Return [x, y] of the center of cell containing provided text 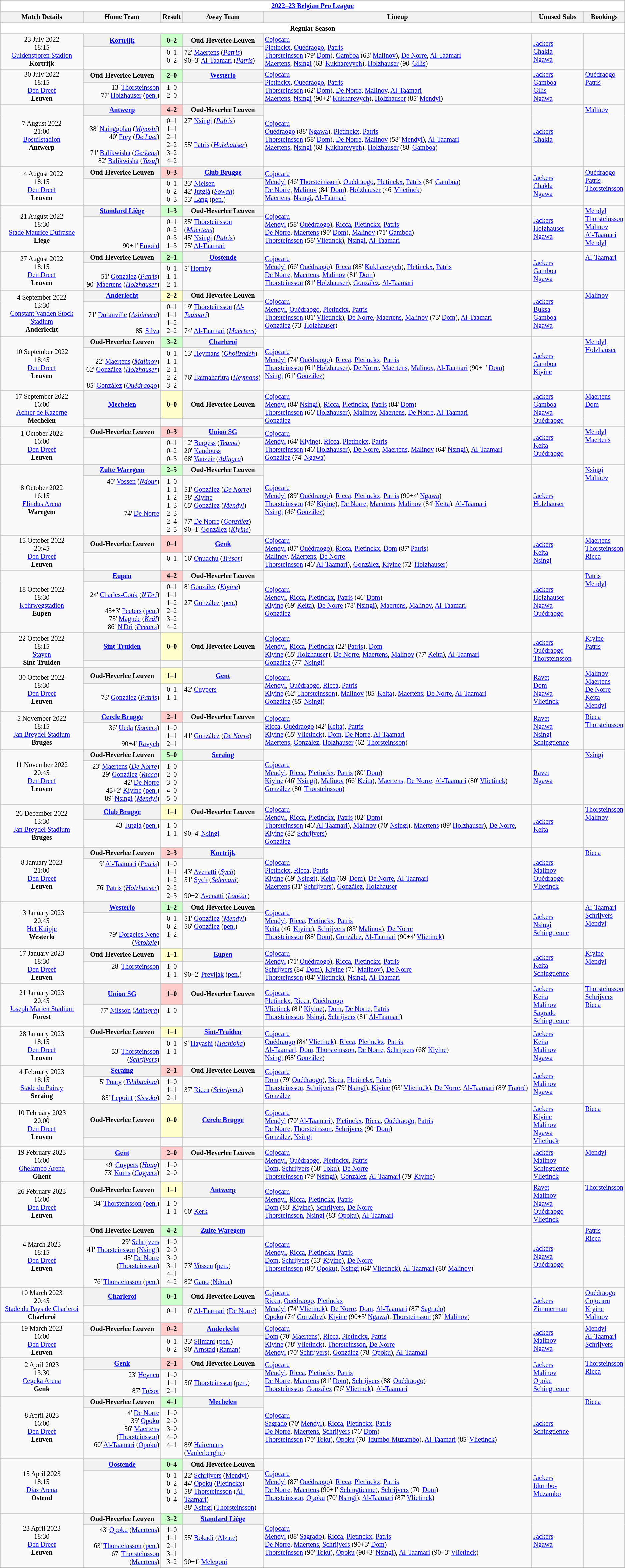
12' Burgess (Teuma)20' Kandouss68' Vanzeir (Adingra) [223, 451]
13 January 202320:45Het KuipjeWesterlo [42, 925]
JackersGamboaNgawa [558, 271]
Regular Season [313, 28]
11 November 202220:45Den DreefLeuven [42, 777]
5' Poaty (Tshibuabua)85' Lepoint (Sissoko) [122, 1090]
2 April 202313:30Cegeka ArenaGenk [42, 1377]
Mendyl Maertens [604, 445]
90+2' Prevljak (pen.) [223, 972]
CojocaruRicca, Ouédraogo (42' Keita), PatrisKiyine (65' Vlietinck), Dom, De Norre, Al-TaamariMaertens, González, Holzhauser (62' Thorsteinsson) [398, 730]
53' Thorsteinsson (Schrijvers) [122, 1051]
33' Nielsen42' Jutglà (Sowah)53' Lang (pen.) [223, 192]
Maertens Dom [604, 408]
CojocaruOuédraogo (84' Vlietinck), Ricca, Pletinckx, PatrisAl-Taamari, Dom, Thorsteinsson, De Norre, Schrijvers (68' Kiyine)Nsingi (68' González) [398, 1045]
CojocaruMendyl, Ouédraogo, Pletinckx, PatrisDom, Schrijvers (68' Toku), De NorreThorsteinsson (79' Nsingi), González, Al-Taamari (79' Kiyine) [398, 1164]
Patris Ricca [604, 1256]
Nsingi [604, 777]
90+1' Emond [122, 234]
23 July 202218:15Guldensporen StadionKortrijk [42, 51]
Mendyl Thorsteinsson Malinov Al-Taamari Mendyl [604, 228]
CojocaruMendyl, Ricca, Pletinckx (22' Patris), DomKiyine (65' Holzhauser), De Norre, Maertens, Malinov (77' Keita), Al-TaamariGonzález (77' Nsingi) [398, 650]
JackersHolzhauser [558, 499]
0–4 [172, 1464]
JackersHolzhauserNgawa [558, 228]
16' Onuachu (Trésor) [223, 561]
Mendyl Al-Taamari Schrijvers [604, 1340]
JackersNgawa [558, 1540]
8 October 202216:15Elindus ArenaWaregem [42, 499]
Bookings [604, 17]
JackersMalinovOuédraogoVlietinck [558, 874]
28 January 202318:15Den DreefLeuven [42, 1045]
49' Cuypers (Hong)73' Kums (Cuypers) [122, 1171]
15 October 202220:45Den DreefLeuven [42, 553]
28' Thorsteinsson [122, 972]
37' Ricca (Schrijvers) [223, 1090]
9' Al-Taamari (Patris)76' Patris (Holzhauser) [122, 880]
30 July 202218:15Den DreefLeuven [42, 87]
0–11–12–1 [172, 276]
JackersNsingiSchingtienne [558, 925]
Ouédraogo Cojocaru Kiyine Malinov [604, 1305]
23' Heynen87' Trésor [122, 1383]
36' Ueda (Somers)90+4' Ravych [122, 736]
Mendyl [604, 1164]
JackersChakla [558, 135]
JackersKeitaNsingi [558, 553]
8 April 202316:00Den DreefLeuven [42, 1427]
34' Thorsteinsson (pen.) [122, 1211]
1–01–12–13–13–2 [172, 1546]
22' Schrijvers (Mendyl)44' Opoku (Pletinckx)58' Thorsteinsson (Al-Taamari)88' Nsingi (Thorsteinsson) [223, 1492]
4 March 202318:15Den DreefLeuven [42, 1256]
8' González (Kiyine)27' González (pen.) [223, 607]
JackersKeita [558, 826]
Al-Taamari [604, 271]
JackersSchingtienne [558, 1427]
Thorsteinsson Malinov [604, 826]
22 October 202218:15StayenSint-Truiden [42, 650]
JackersZimmerman [558, 1305]
2022–23 Belgian Pro League [313, 6]
0–11–11–22–23–24–2 [172, 607]
79' Dorgeles Nene (Vetokele) [122, 930]
72' Maertens (Patris)90+3' Al-Taamari (Patris) [223, 58]
71' Duranville (Ashimeru)85' Silva [122, 319]
4 September 202213:30Constant Vanden Stock StadiumAnderlecht [42, 313]
29' Schrijvers41' Thorsteinsson (Nsingi)45' De Norre (Thorsteinsson)76' Thorsteinsson (pen.) [122, 1262]
JackersGamboaKiyine [558, 363]
RavetMalinovNgawaOuédraogoVlietinck [558, 1203]
43' Avenatti (Sych)51' Sych (Selemani)90+2' Avenatti (Lončar) [223, 880]
51' González (De Norre)58' Kiyine65' González (Mendyl)77' De Norre (González)90+1' González (Kiyine) [223, 505]
Kiyine Mendyl [604, 966]
0–11–12–12–23–2 [172, 369]
Lineup [398, 17]
JackersMalinovOpokuSchingtienne [558, 1377]
JackersGamboaNgawaOuédraogo [558, 408]
CojocaruMendyl, Ricca, Pletinckx, PatrisDom (83' Kiyine), Schrijvers, De NorreThorsteinsson, Nsingi (83' Opoku), Al-Taamari [398, 1203]
CojocaruPletinckx, Ricca, OuédraogoVlietinck (81' Kiyine), Dom, De Norre, PatrisThorsteinsson, Nsingi, Schrijvers (81' Al-Taamari) [398, 1005]
1–01–11–21–32–32–42–5 [172, 505]
26 December 202213:30Jan Breydel StadiumBruges [42, 826]
10 March 202320:45Stade du Pays de CharleroiCharleroi [42, 1305]
Unused Subs [558, 17]
18 October 202218:30KehrwegstadionEupen [42, 601]
1–02–03–04–05–0 [172, 782]
27' Nsingi (Patris)55' Patris (Holzhauser) [223, 141]
CojocaruPletinckx, Ricca, PatrisKiyine (69' Nsingi), Keita (69' Dom), De Norre, Al-TaamariMaertens (31' Schrijvers), González, Holzhauser [398, 874]
14 August 202218:15Den DreefLeuven [42, 186]
43' Jutglà (pen.) [122, 833]
Match Details [42, 17]
1–2 [172, 907]
Malinov Maertens De Norre Keita Mendyl [604, 689]
1–01–11–22–22–3 [172, 880]
10 September 202218:45Den DreefLeuven [42, 363]
0–11–12–12–23–24–2 [172, 141]
JackersMalinovSchingtienneVlietinck [558, 1164]
Patris Mendyl [604, 601]
19 March 202316:00Den DreefLeuven [42, 1340]
16' Al-Taamari (De Norre) [223, 1314]
CojocaruMendyl, Ricca, Pletinckx, Patris (46' Dom)Kiyine (69' Keita), De Norre (78' Nsingi), Maertens, Malinov, Al-TaamariGonzález [398, 601]
22' Maertens (Malinov)62' González (Holzhauser)85' González (Ouédraogo) [122, 369]
42' Cuypers [223, 697]
Mendyl Holzhauser [604, 363]
JackersKiyineMalinovNgawaVlietinck [558, 1125]
30 October 202218:30Den DreefLeuven [42, 689]
JackersBuksaGamboaNgawa [558, 313]
24' Charles-Cook (N'Dri)45+3' Peeters (pen.)75' Magnée (Král)86' N'Dri (Peeters) [122, 607]
RavetNgawaNsingiSchingtienne [558, 730]
23' Maertens (De Norre)29' González (Ricca)42' De Norre45+2' Kiyine (pen.)89' Nsingi (Mendyl) [122, 782]
33' Slimani (pen.)90' Arnstad (Raman) [223, 1347]
Home Team [122, 17]
JackersNgawaOuédraogo [558, 1256]
17 January 202318:30Den DreefLeuven [42, 966]
Thorsteinsson Ricca [604, 1377]
38' Nainggolan (Miyoshi)40' Frey (De Laet)71' Balikwisha (Gerkens)82' Balikwisha (Yusuf) [122, 141]
Thorsteinsson Schrijvers Ricca [604, 1005]
JackersOuédraogoThorsteinsson [558, 650]
CojocaruMendyl (70' Al-Taamari), Pletinckx, Ricca, Ouédraogo, PatrisDe Norre, Thorsteinsson, Schrijvers (90' Dom)González, Nsingi [398, 1125]
CojocaruMendyl, Ouédraogo, Pletinckx, PatrisThorsteinsson (81' Vlietinck), De Norre, Maertens, Malinov (73' Dom), Al-TaamariGonzález (73' Holzhauser) [398, 313]
10 February 202320:00Den DreefLeuven [42, 1125]
JackersKeitaOuédraogo [558, 445]
51' González (Mendyl)56' González (pen.) [223, 930]
JackersGamboaGilisNgawa [558, 87]
5–0 [172, 755]
Ouédraogo Patris Thorsteinsson [604, 186]
35' Thorsteinsson (Maertens)45' Nsingi (Patris)75' Al-Taamari [223, 234]
19 February 202316:00Ghelamco ArenaGhent [42, 1164]
55' Bokadi (Alzate)90+1' Melegoni [223, 1546]
60' Kerk [223, 1211]
Nsingi Malinov [604, 499]
Away Team [223, 17]
13' Thorsteinsson77' Holzhauser (pen.) [122, 93]
17 September 202216:00Achter de KazerneMechelen [42, 408]
1–3 [172, 211]
5 November 202218:15Jan Breydel StadiumBruges [42, 730]
CojocaruMendyl (84' Nsingi), Ricca, Pletinckx, Patris (84' Dom)Thorsteinsson (66' Holzhauser), Malinov, Maertens, De Norre, Al-TaamariGonzález [398, 408]
2–5 [172, 470]
JackersHolzhauserNgawaOuédraogo [558, 601]
0–10–21–2 [172, 930]
13' Heymans (Gholizadeh)76' Ilaimaharitra (Heymans) [223, 369]
51' González (Patris)90' Maertens (Holzhauser) [122, 276]
CojocaruMendyl, Ouédraogo, Ricca, PatrisKiyine (62' Thorsteinsson), Malinov (85' Keita), Maertens, De Norre, Al-TaamariGonzález (85' Nsingi) [398, 689]
21 August 202218:30Stade Maurice DufrasneLiège [42, 228]
0–10–20–30–4 [172, 1492]
41' González (De Norre) [223, 736]
Al-Taamari Schrijvers Mendyl [604, 925]
8 January 202321:00Den DreefLeuven [42, 874]
73' González (Patris) [122, 697]
2–2 [172, 296]
4 February 202318:15Stade du PairaySeraing [42, 1084]
26 February 202316:00Den DreefLeuven [42, 1203]
JackersKeitaMalinovNgawa [558, 1045]
JackersIdumbo-Muzambo [558, 1486]
9' Hayashi (Hashioka) [223, 1051]
89' Hairemans (Vanlerberghe) [223, 1433]
RavetNgawa [558, 777]
90+4' Nsingi [223, 833]
4–1 [172, 1402]
1–02–03–03–14–14–2 [172, 1262]
JackersKeitaSchingtienne [558, 966]
Result [172, 17]
0–10–20–31–3 [172, 234]
Thorsteinsson [604, 1203]
7 August 202221:00BosuilstadionAntwerp [42, 135]
0–11–11–22–2 [172, 319]
15 April 202318:15Diaz ArenaOstend [42, 1486]
2–3 [172, 853]
77' Nilsson (Adingra) [122, 1015]
43' Opoku (Maertens)63' Thorsteinsson (pen.)67' Thorsteinsson (Maertens) [122, 1546]
56' Thorsteinsson (pen.) [223, 1383]
5' Hornby [223, 276]
1–02–03–04–04–1 [172, 1433]
21 January 202320:45Joseph Marien StadiumForest [42, 1005]
Kiyine Patris [604, 650]
19' Thorsteinsson (Al-Taamari)74' Al-Taamari (Maertens) [223, 319]
RavetDomNgawaVlietinck [558, 689]
27 August 202218:15Den DreefLeuven [42, 271]
40' Vossen (Ndour)74' De Norre [122, 505]
Ricca Thorsteinsson [604, 730]
23 April 202318:30Den DreefLeuven [42, 1540]
JackersKeitaMalinovSagradoSchingtienne [558, 1005]
CojocaruMendyl, Ricca, Pletinckx, PatrisDe Norre, Maertens (81' Dom), Schrijvers (88' Ouédraogo)Thorsteinsson, González (76' Vlietinck), Al-Taamari [398, 1377]
Maertens Thorsteinsson Ricca [604, 553]
1 October 202216:00Den DreefLeuven [42, 445]
73' Vossen (pen.)82' Gano (Ndour) [223, 1262]
Ouédraogo Patris [604, 87]
4' De Norre39' Opoku56' Maertens (Thorsteinsson)60' Al-Taamari (Opoku) [122, 1433]
